Find where the given text appears and provide that cell's center as [x, y] coordinate. 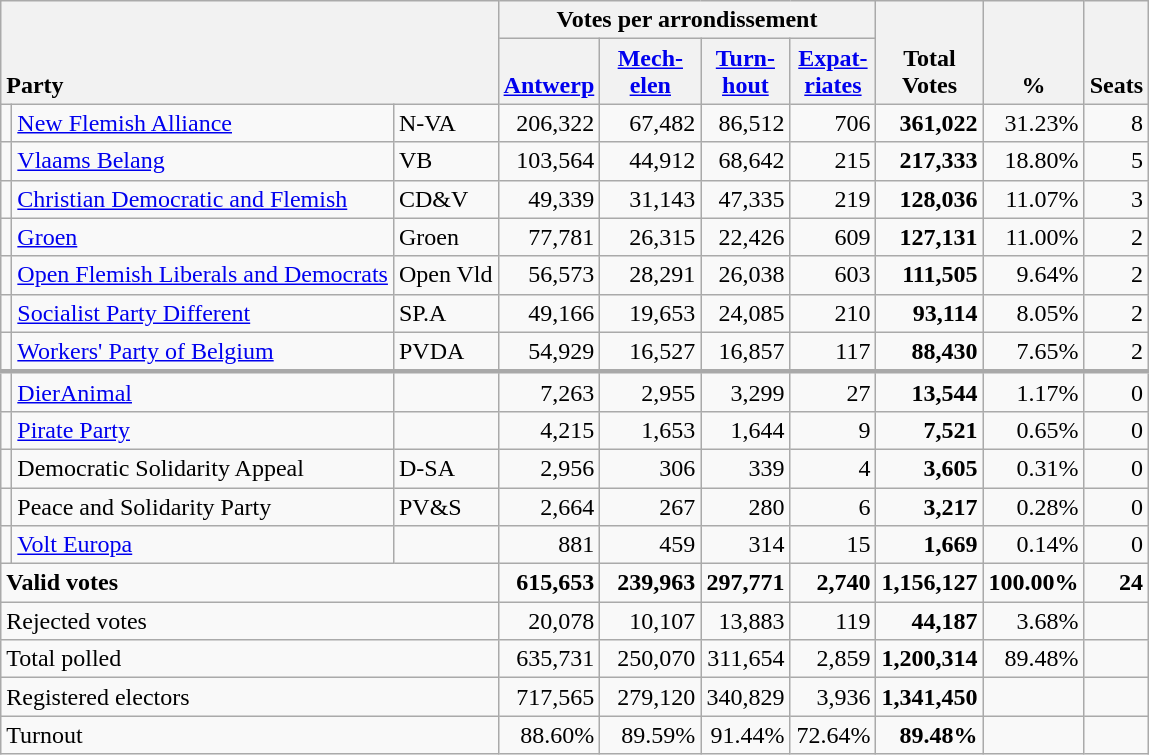
339 [746, 468]
100.00% [1034, 583]
2,859 [833, 659]
7,263 [549, 392]
31.23% [1034, 123]
16,857 [746, 352]
280 [746, 507]
239,963 [650, 583]
Turn- hout [746, 72]
19,653 [650, 313]
0.31% [1034, 468]
3,299 [746, 392]
77,781 [549, 237]
93,114 [930, 313]
Expat- riates [833, 72]
Peace and Solidarity Party [203, 507]
3,605 [930, 468]
717,565 [549, 697]
Rejected votes [250, 621]
1,653 [650, 430]
72.64% [833, 735]
11.07% [1034, 199]
Votes per arrondissement [687, 20]
Total polled [250, 659]
103,564 [549, 161]
20,078 [549, 621]
Total Votes [930, 52]
VB [446, 161]
54,929 [549, 352]
3,936 [833, 697]
New Flemish Alliance [203, 123]
26,038 [746, 275]
16,527 [650, 352]
24 [1116, 583]
306 [650, 468]
215 [833, 161]
44,187 [930, 621]
0.14% [1034, 545]
13,883 [746, 621]
47,335 [746, 199]
Turnout [250, 735]
Christian Democratic and Flemish [203, 199]
7,521 [930, 430]
8.05% [1034, 313]
6 [833, 507]
56,573 [549, 275]
1,644 [746, 430]
PVDA [446, 352]
Workers' Party of Belgium [203, 352]
297,771 [746, 583]
Registered electors [250, 697]
Valid votes [250, 583]
117 [833, 352]
13,544 [930, 392]
22,426 [746, 237]
86,512 [746, 123]
49,166 [549, 313]
459 [650, 545]
Open Flemish Liberals and Democrats [203, 275]
111,505 [930, 275]
Party [250, 52]
250,070 [650, 659]
4 [833, 468]
49,339 [549, 199]
88,430 [930, 352]
0.28% [1034, 507]
D-SA [446, 468]
1,200,314 [930, 659]
7.65% [1034, 352]
24,085 [746, 313]
88.60% [549, 735]
15 [833, 545]
9.64% [1034, 275]
10,107 [650, 621]
3 [1116, 199]
3.68% [1034, 621]
2,664 [549, 507]
219 [833, 199]
217,333 [930, 161]
28,291 [650, 275]
9 [833, 430]
5 [1116, 161]
Seats [1116, 52]
Mech- elen [650, 72]
1.17% [1034, 392]
PV&S [446, 507]
Socialist Party Different [203, 313]
91.44% [746, 735]
603 [833, 275]
1,669 [930, 545]
DierAnimal [203, 392]
4,215 [549, 430]
2,956 [549, 468]
Open Vld [446, 275]
89.59% [650, 735]
68,642 [746, 161]
Democratic Solidarity Appeal [203, 468]
CD&V [446, 199]
44,912 [650, 161]
881 [549, 545]
N-VA [446, 123]
SP.A [446, 313]
206,322 [549, 123]
18.80% [1034, 161]
2,955 [650, 392]
340,829 [746, 697]
314 [746, 545]
127,131 [930, 237]
609 [833, 237]
635,731 [549, 659]
267 [650, 507]
615,653 [549, 583]
67,482 [650, 123]
8 [1116, 123]
1,341,450 [930, 697]
119 [833, 621]
706 [833, 123]
311,654 [746, 659]
Volt Europa [203, 545]
26,315 [650, 237]
2,740 [833, 583]
279,120 [650, 697]
0.65% [1034, 430]
Antwerp [549, 72]
210 [833, 313]
1,156,127 [930, 583]
Pirate Party [203, 430]
128,036 [930, 199]
11.00% [1034, 237]
Vlaams Belang [203, 161]
31,143 [650, 199]
3,217 [930, 507]
27 [833, 392]
% [1034, 52]
361,022 [930, 123]
